Return the [x, y] coordinate for the center point of the cell that contains the specified text.  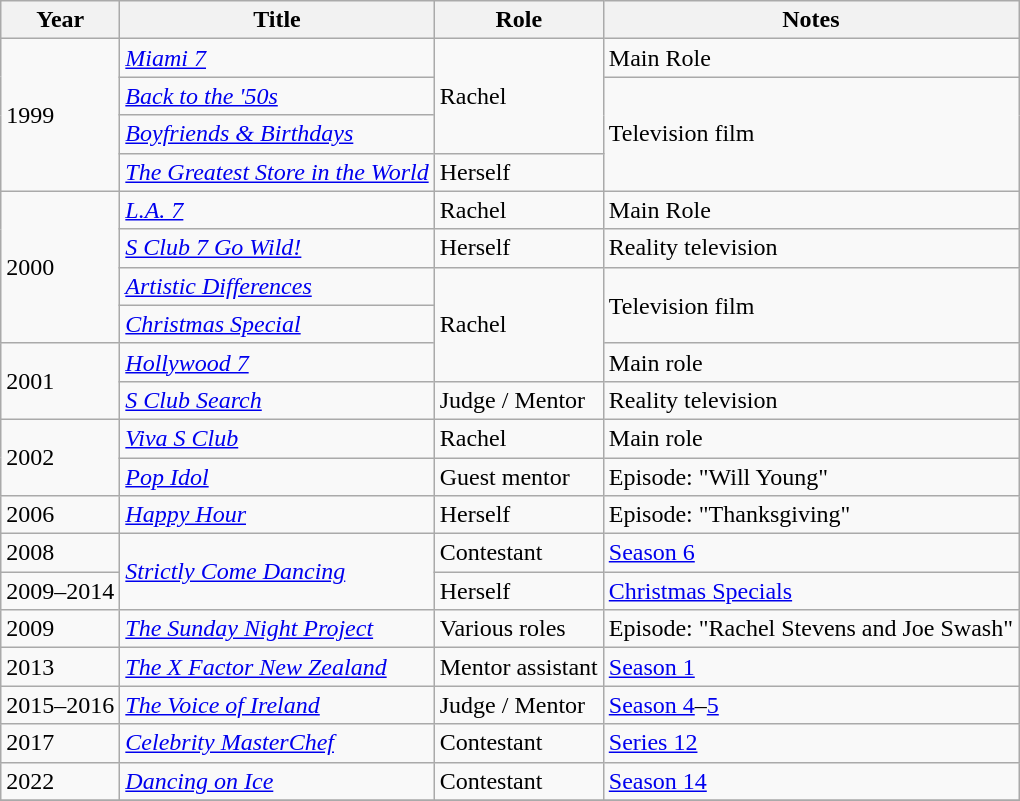
Episode: "Will Young" [810, 477]
Notes [810, 20]
Episode: "Thanksgiving" [810, 515]
2009 [60, 629]
The Sunday Night Project [277, 629]
Season 4–5 [810, 705]
Various roles [518, 629]
1999 [60, 115]
2006 [60, 515]
L.A. 7 [277, 210]
Celebrity MasterChef [277, 743]
S Club 7 Go Wild! [277, 248]
Guest mentor [518, 477]
2009–2014 [60, 591]
The X Factor New Zealand [277, 667]
2008 [60, 553]
Strictly Come Dancing [277, 572]
2000 [60, 267]
The Voice of Ireland [277, 705]
Series 12 [810, 743]
Happy Hour [277, 515]
Miami 7 [277, 58]
Boyfriends & Birthdays [277, 134]
2013 [60, 667]
2015–2016 [60, 705]
Season 1 [810, 667]
Season 6 [810, 553]
2001 [60, 381]
Hollywood 7 [277, 362]
Dancing on Ice [277, 781]
S Club Search [277, 400]
2002 [60, 457]
2017 [60, 743]
Role [518, 20]
The Greatest Store in the World [277, 172]
Viva S Club [277, 438]
Back to the '50s [277, 96]
Christmas Special [277, 324]
Title [277, 20]
Year [60, 20]
Christmas Specials [810, 591]
Artistic Differences [277, 286]
Episode: "Rachel Stevens and Joe Swash" [810, 629]
2022 [60, 781]
Pop Idol [277, 477]
Season 14 [810, 781]
Mentor assistant [518, 667]
